Search for the cell housing the specified text and yield its (x, y) center coordinate. 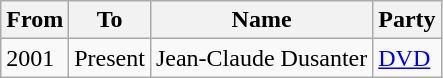
DVD (407, 58)
To (110, 20)
Present (110, 58)
2001 (35, 58)
Jean-Claude Dusanter (261, 58)
From (35, 20)
Name (261, 20)
Party (407, 20)
